Return the [X, Y] coordinate for the center point of the cell that contains the specified text.  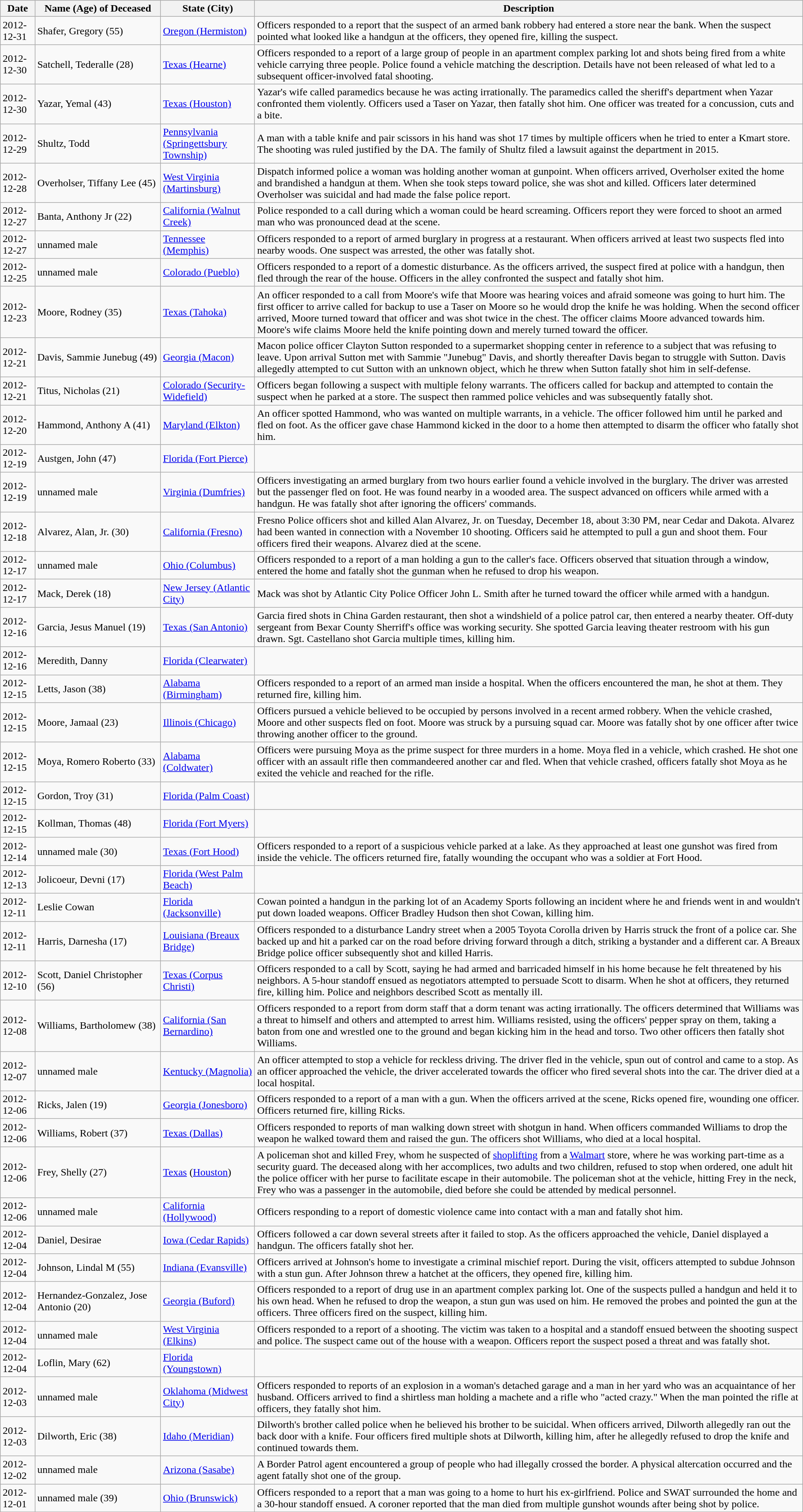
Gordon, Troy (31) [98, 796]
Texas (San Antonio) [208, 627]
Florida (Youngstown) [208, 1363]
Colorado (Pueblo) [208, 272]
Virginia (Dumfries) [208, 492]
2012-12-18 [18, 532]
Ricks, Jalen (19) [98, 1105]
California (Fresno) [208, 532]
California (Walnut Creek) [208, 216]
Kollman, Thomas (48) [98, 823]
Name (Age) of Deceased [98, 9]
Tennessee (Memphis) [208, 245]
2012-12-29 [18, 143]
Frey, Shelly (27) [98, 1173]
Florida (Jacksonville) [208, 907]
Pennsylvania (Springettsbury Township) [208, 143]
Kentucky (Magnolia) [208, 1071]
2012-12-02 [18, 1470]
Idaho (Meridian) [208, 1436]
Colorado (Security-Widefield) [208, 391]
Daniel, Desirae [98, 1239]
Oklahoma (Midwest City) [208, 1397]
2012-12-10 [18, 981]
Texas (Fort Hood) [208, 851]
2012-12-31 [18, 31]
California (San Bernardino) [208, 1026]
Arizona (Sasabe) [208, 1470]
Florida (Fort Pierce) [208, 458]
Letts, Jason (38) [98, 688]
Moore, Rodney (35) [98, 312]
2012-12-07 [18, 1071]
Austgen, John (47) [98, 458]
Ohio (Columbus) [208, 566]
Georgia (Macon) [208, 357]
Date [18, 9]
2012-12-01 [18, 1498]
Satchell, Tederalle (28) [98, 64]
2012-12-25 [18, 272]
Florida (Fort Myers) [208, 823]
2012-12-08 [18, 1026]
Moore, Jamaal (23) [98, 722]
Scott, Daniel Christopher (56) [98, 981]
Alvarez, Alan, Jr. (30) [98, 532]
Dilworth, Eric (38) [98, 1436]
Garcia, Jesus Manuel (19) [98, 627]
Texas (Hearne) [208, 64]
Overholser, Tiffany Lee (45) [98, 183]
Florida (West Palm Beach) [208, 879]
unnamed male (39) [98, 1498]
Davis, Sammie Junebug (49) [98, 357]
Louisiana (Breaux Bridge) [208, 941]
Titus, Nicholas (21) [98, 391]
2012-12-23 [18, 312]
State (City) [208, 9]
Oregon (Hermiston) [208, 31]
unnamed male (30) [98, 851]
2012-12-28 [18, 183]
Hernandez-Gonzalez, Jose Antonio (20) [98, 1301]
Alabama (Coldwater) [208, 762]
Shafer, Gregory (55) [98, 31]
California (Hollywood) [208, 1212]
Harris, Darnesha (17) [98, 941]
West Virginia (Martinsburg) [208, 183]
Illinois (Chicago) [208, 722]
Officers responding to a report of domestic violence came into contact with a man and fatally shot him. [528, 1212]
Description [528, 9]
Maryland (Elkton) [208, 425]
Ohio (Brunswick) [208, 1498]
Williams, Robert (37) [98, 1133]
Jolicoeur, Devni (17) [98, 879]
Williams, Bartholomew (38) [98, 1026]
Mack, Derek (18) [98, 593]
Moya, Romero Roberto (33) [98, 762]
Hammond, Anthony A (41) [98, 425]
Texas (Tahoka) [208, 312]
Texas (Corpus Christi) [208, 981]
2012-12-13 [18, 879]
Alabama (Birmingham) [208, 688]
New Jersey (Atlantic City) [208, 593]
Indiana (Evansville) [208, 1268]
Texas (Dallas) [208, 1133]
Shultz, Todd [98, 143]
West Virginia (Elkins) [208, 1335]
Mack was shot by Atlantic City Police Officer John L. Smith after he turned toward the officer while armed with a handgun. [528, 593]
Johnson, Lindal M (55) [98, 1268]
Iowa (Cedar Rapids) [208, 1239]
Banta, Anthony Jr (22) [98, 216]
Florida (Clearwater) [208, 661]
Florida (Palm Coast) [208, 796]
Loflin, Mary (62) [98, 1363]
Georgia (Buford) [208, 1301]
Georgia (Jonesboro) [208, 1105]
Yazar, Yemal (43) [98, 104]
Leslie Cowan [98, 907]
Meredith, Danny [98, 661]
2012-12-20 [18, 425]
2012-12-14 [18, 851]
